Identify which cell holds the provided text, then report its [x, y] central coordinate. 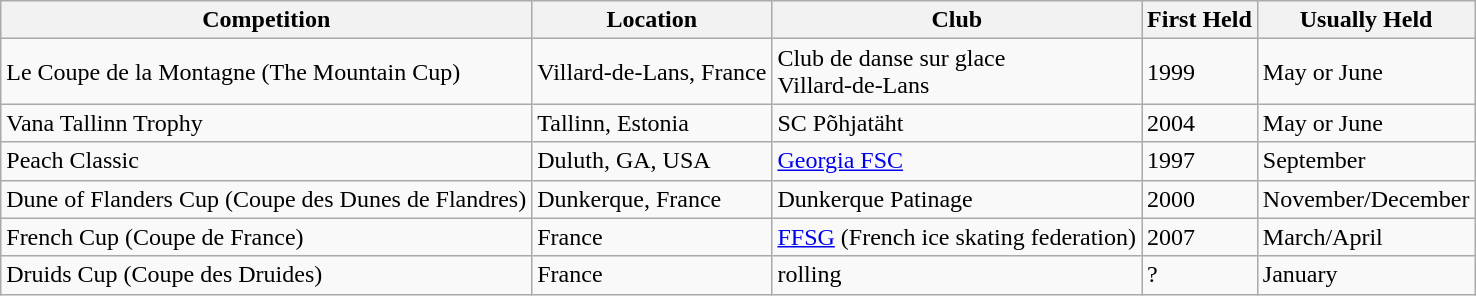
Location [652, 20]
November/December [1366, 199]
Tallinn, Estonia [652, 123]
2007 [1200, 237]
First Held [1200, 20]
Dunkerque, France [652, 199]
September [1366, 161]
2004 [1200, 123]
SC Põhjatäht [957, 123]
Dunkerque Patinage [957, 199]
FFSG (French ice skating federation) [957, 237]
Villard-de-Lans, France [652, 72]
Vana Tallinn Trophy [266, 123]
Druids Cup (Coupe des Druides) [266, 275]
1997 [1200, 161]
Club [957, 20]
1999 [1200, 72]
? [1200, 275]
Le Coupe de la Montagne (The Mountain Cup) [266, 72]
January [1366, 275]
Club de danse sur glace Villard-de-Lans [957, 72]
March/April [1366, 237]
Competition [266, 20]
Usually Held [1366, 20]
Duluth, GA, USA [652, 161]
rolling [957, 275]
2000 [1200, 199]
Peach Classic [266, 161]
French Cup (Coupe de France) [266, 237]
Dune of Flanders Cup (Coupe des Dunes de Flandres) [266, 199]
Georgia FSC [957, 161]
